Detect which cell encompasses the target text, then output its [x, y] center coordinate. 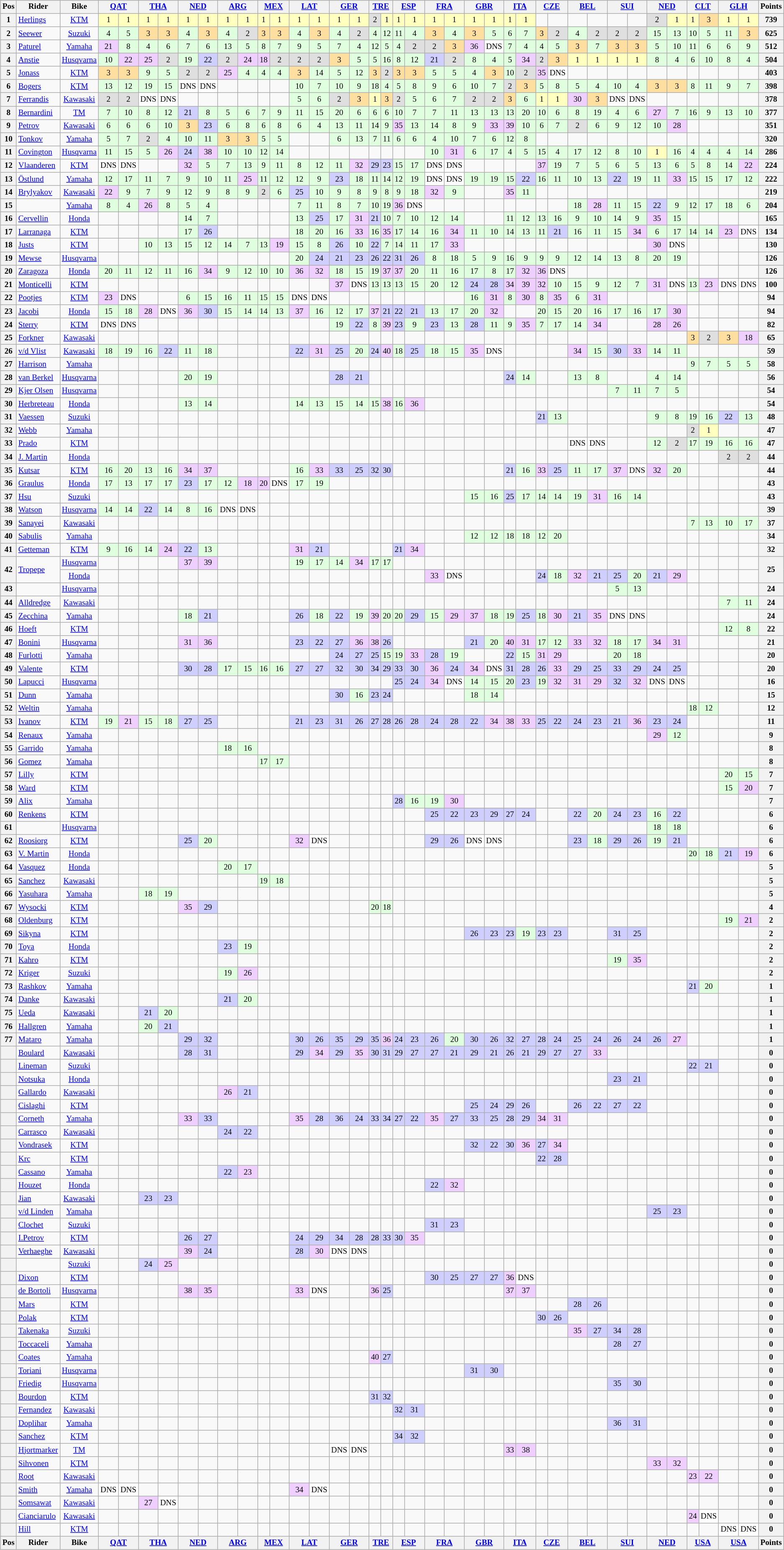
Smith [38, 1490]
403 [771, 73]
Toriani [38, 1370]
Ueda [38, 1013]
Petrov [38, 126]
75 [8, 1013]
de Bortoli [38, 1291]
Watson [38, 510]
Valente [38, 669]
Sikyna [38, 934]
60 [8, 815]
Lapucci [38, 682]
49 [8, 669]
V. Martin [38, 854]
55 [8, 748]
Alldredge [38, 603]
Sabulis [38, 536]
377 [771, 113]
Cislaghi [38, 1106]
Cervellin [38, 219]
van Berkel [38, 377]
224 [771, 166]
Ivanov [38, 722]
68 [8, 921]
Corneth [38, 1119]
J. Martin [38, 457]
Jonass [38, 73]
Pootjes [38, 298]
Ferrandis [38, 100]
Houzet [38, 1185]
v/d Vlist [38, 351]
625 [771, 33]
Mewse [38, 259]
Harrison [38, 364]
61 [8, 828]
Furlotti [38, 656]
Kjer Olsen [38, 391]
Herbreteau [38, 404]
286 [771, 152]
Bourdon [38, 1397]
Clochet [38, 1225]
46 [8, 629]
Oldenburg [38, 921]
Paturel [38, 46]
Yasuhara [38, 894]
I.Petrov [38, 1238]
Notsuka [38, 1079]
64 [8, 867]
204 [771, 205]
Carrasco [38, 1132]
Larranaga [38, 232]
Bonini [38, 642]
v/d Linden [38, 1212]
Toya [38, 947]
Weltin [38, 708]
Seewer [38, 33]
Fernandez [38, 1410]
351 [771, 126]
Renkens [38, 815]
Tropepe [38, 569]
504 [771, 60]
53 [8, 722]
42 [8, 569]
41 [8, 550]
Toccaceli [38, 1344]
Brylyakov [38, 192]
Gallardo [38, 1093]
Doplihar [38, 1424]
Zecchina [38, 616]
Ward [38, 788]
Kriger [38, 973]
Takenaka [38, 1331]
Hjortmarker [38, 1450]
Dunn [38, 695]
52 [8, 708]
Bernardini [38, 113]
GLH [739, 7]
50 [8, 682]
219 [771, 192]
Sterry [38, 325]
Garrido [38, 748]
165 [771, 219]
Rashkov [38, 987]
Getteman [38, 550]
130 [771, 245]
Forkner [38, 338]
Hallgren [38, 1026]
100 [771, 285]
378 [771, 100]
82 [771, 325]
Sihvonen [38, 1463]
Jian [38, 1198]
77 [8, 1039]
63 [8, 854]
71 [8, 960]
Anstie [38, 60]
Friedig [38, 1384]
Coates [38, 1358]
69 [8, 934]
67 [8, 907]
Covington [38, 152]
Hill [38, 1529]
134 [771, 232]
66 [8, 894]
222 [771, 179]
Cianciarulo [38, 1516]
Zaragoza [38, 272]
Graulus [38, 484]
73 [8, 987]
57 [8, 775]
76 [8, 1026]
Vasquez [38, 867]
Bogers [38, 86]
Gomez [38, 762]
739 [771, 20]
Prado [38, 444]
512 [771, 46]
Hoeft [38, 629]
CLT [703, 7]
Kahro [38, 960]
Jacobi [38, 311]
Roosiorg [38, 841]
Polak [38, 1318]
45 [8, 616]
Mataro [38, 1039]
Tonkov [38, 139]
398 [771, 86]
Justs [38, 245]
70 [8, 947]
Krc [38, 1159]
72 [8, 973]
Alix [38, 801]
Vlaanderen [38, 166]
Webb [38, 431]
Somsawat [38, 1503]
Herlings [38, 20]
51 [8, 695]
Danke [38, 1000]
Östlund [38, 179]
Hsu [38, 497]
Vondrasek [38, 1146]
Renaux [38, 735]
Mars [38, 1304]
Vaessen [38, 417]
Sanayei [38, 523]
Root [38, 1477]
Verhaeghe [38, 1252]
62 [8, 841]
Monticelli [38, 285]
320 [771, 139]
Boulard [38, 1053]
Dixon [38, 1278]
Wysocki [38, 907]
Lineman [38, 1066]
Cassano [38, 1172]
Lilly [38, 775]
74 [8, 1000]
Kutsar [38, 470]
